Return (x, y) of the center of cell containing provided text 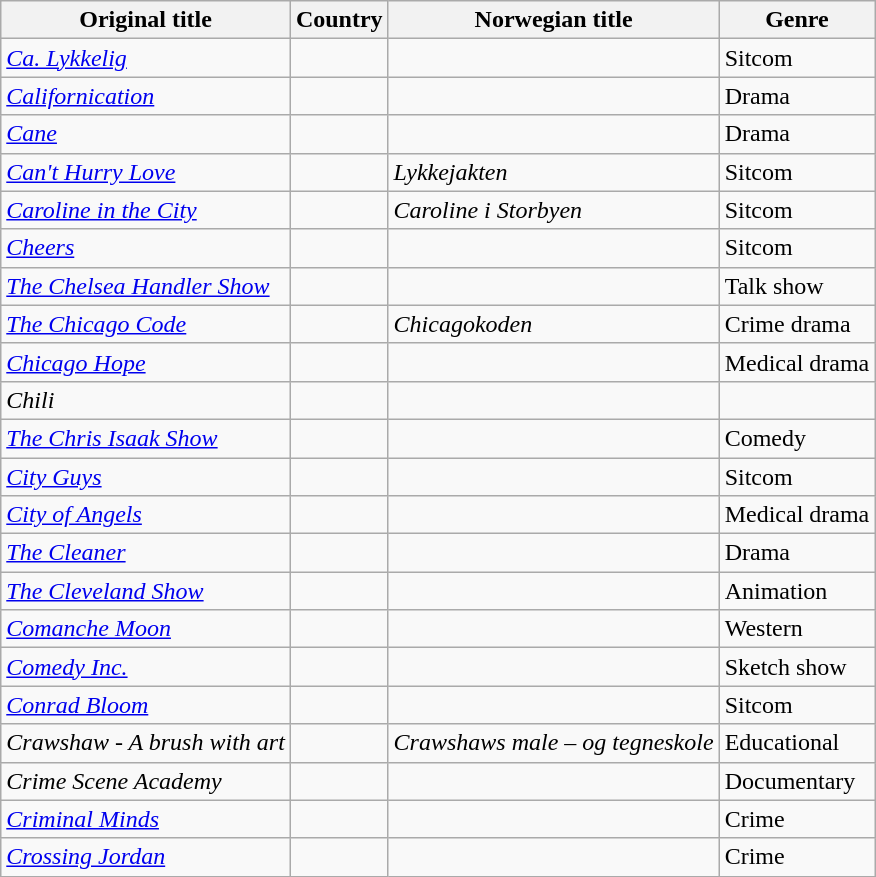
Caroline in the City (146, 210)
Comanche Moon (146, 629)
Original title (146, 20)
The Chris Isaak Show (146, 438)
Lykkejakten (554, 172)
Norwegian title (554, 20)
Crawshaws male – og tegneskole (554, 743)
Cheers (146, 248)
Crime Scene Academy (146, 781)
City Guys (146, 477)
Chili (146, 400)
Comedy (797, 438)
Talk show (797, 286)
Chicago Hope (146, 362)
Crawshaw - A brush with art (146, 743)
Genre (797, 20)
Chicagokoden (554, 324)
Conrad Bloom (146, 705)
The Cleaner (146, 553)
Educational (797, 743)
Country (339, 20)
Comedy Inc. (146, 667)
Documentary (797, 781)
The Chicago Code (146, 324)
Cane (146, 134)
Crime drama (797, 324)
Sketch show (797, 667)
Crossing Jordan (146, 857)
Ca. Lykkelig (146, 58)
Western (797, 629)
Criminal Minds (146, 819)
Californication (146, 96)
Animation (797, 591)
The Cleveland Show (146, 591)
Can't Hurry Love (146, 172)
City of Angels (146, 515)
Caroline i Storbyen (554, 210)
The Chelsea Handler Show (146, 286)
